Return the (X, Y) coordinate for the center point of the cell that contains the specified text.  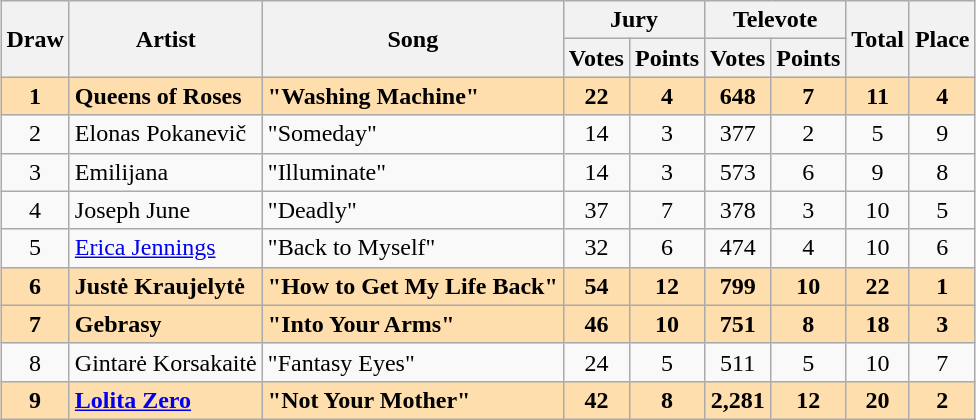
Total (878, 39)
"Back to Myself" (412, 248)
"Washing Machine" (412, 96)
"How to Get My Life Back" (412, 286)
751 (738, 324)
24 (596, 362)
799 (738, 286)
Artist (166, 39)
18 (878, 324)
"Into Your Arms" (412, 324)
2,281 (738, 400)
378 (738, 210)
Song (412, 39)
Erica Jennings (166, 248)
474 (738, 248)
377 (738, 134)
"Not Your Mother" (412, 400)
37 (596, 210)
573 (738, 172)
Lolita Zero (166, 400)
Draw (35, 39)
Gebrasy (166, 324)
42 (596, 400)
20 (878, 400)
Justė Kraujelytė (166, 286)
Elonas Pokanevič (166, 134)
32 (596, 248)
Place (942, 39)
"Deadly" (412, 210)
"Fantasy Eyes" (412, 362)
11 (878, 96)
54 (596, 286)
"Someday" (412, 134)
Televote (776, 20)
Emilijana (166, 172)
648 (738, 96)
Gintarė Korsakaitė (166, 362)
"Illuminate" (412, 172)
Joseph June (166, 210)
46 (596, 324)
511 (738, 362)
Jury (634, 20)
Queens of Roses (166, 96)
